Provide the [x, y] coordinate of the cell's center where the given text is located.  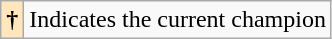
Indicates the current champion [178, 20]
† [12, 20]
